For the text-containing cell, return its midpoint in (X, Y) coordinate format. 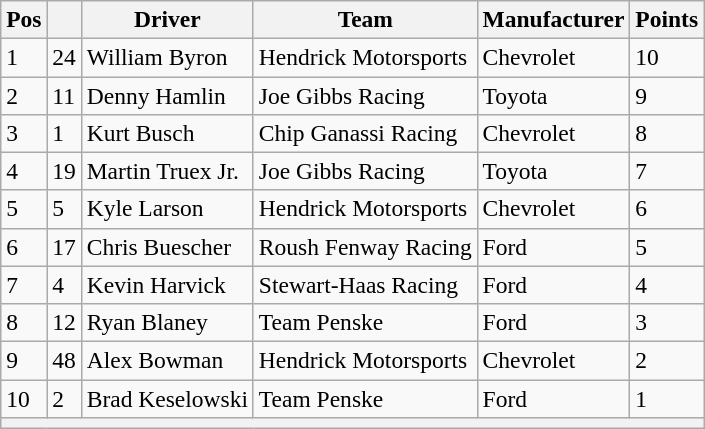
11 (64, 95)
Roush Fenway Racing (365, 247)
Manufacturer (554, 19)
17 (64, 247)
Ryan Blaney (167, 322)
Driver (167, 19)
Points (667, 19)
Team (365, 19)
Alex Bowman (167, 360)
19 (64, 171)
Brad Keselowski (167, 398)
Stewart-Haas Racing (365, 285)
Kevin Harvick (167, 285)
Chip Ganassi Racing (365, 133)
William Byron (167, 57)
Chris Buescher (167, 247)
Denny Hamlin (167, 95)
Martin Truex Jr. (167, 171)
Pos (24, 19)
12 (64, 322)
48 (64, 360)
24 (64, 57)
Kurt Busch (167, 133)
Kyle Larson (167, 209)
